Detect which cell encompasses the target text, then output its (x, y) center coordinate. 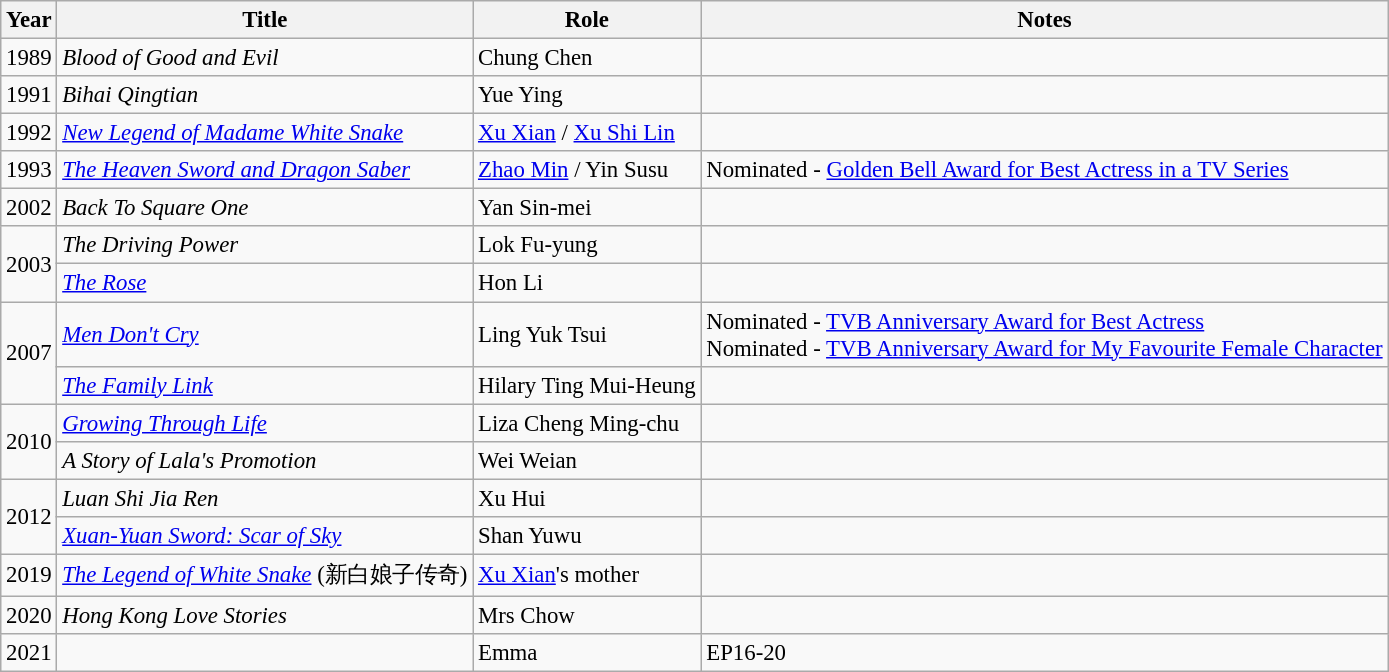
1993 (29, 170)
Yue Ying (587, 95)
The Legend of White Snake (新白娘子传奇) (265, 575)
Xu Xian / Xu Shi Lin (587, 133)
Xuan-Yuan Sword: Scar of Sky (265, 536)
Ling Yuk Tsui (587, 334)
The Heaven Sword and Dragon Saber (265, 170)
Bihai Qingtian (265, 95)
New Legend of Madame White Snake (265, 133)
2020 (29, 615)
Nominated - Golden Bell Award for Best Actress in a TV Series (1044, 170)
Nominated - TVB Anniversary Award for Best ActressNominated - TVB Anniversary Award for My Favourite Female Character (1044, 334)
1992 (29, 133)
Yan Sin-mei (587, 208)
Hilary Ting Mui-Heung (587, 385)
Shan Yuwu (587, 536)
2021 (29, 653)
2010 (29, 442)
1989 (29, 58)
Mrs Chow (587, 615)
Emma (587, 653)
Chung Chen (587, 58)
Lok Fu-yung (587, 245)
Blood of Good and Evil (265, 58)
Luan Shi Jia Ren (265, 498)
EP16-20 (1044, 653)
Hon Li (587, 283)
Zhao Min / Yin Susu (587, 170)
Xu Xian's mother (587, 575)
Back To Square One (265, 208)
2007 (29, 353)
2012 (29, 516)
Hong Kong Love Stories (265, 615)
Growing Through Life (265, 423)
Xu Hui (587, 498)
1991 (29, 95)
2003 (29, 264)
2002 (29, 208)
Men Don't Cry (265, 334)
The Driving Power (265, 245)
Year (29, 20)
Wei Weian (587, 460)
Liza Cheng Ming-chu (587, 423)
Title (265, 20)
A Story of Lala's Promotion (265, 460)
Notes (1044, 20)
The Rose (265, 283)
Role (587, 20)
The Family Link (265, 385)
2019 (29, 575)
